For the text-containing cell, return its midpoint in [X, Y] coordinate format. 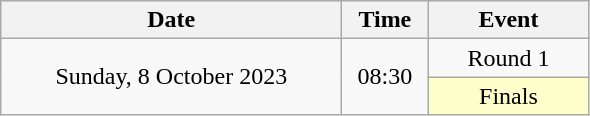
Round 1 [508, 58]
Date [172, 20]
Time [385, 20]
Finals [508, 96]
08:30 [385, 77]
Event [508, 20]
Sunday, 8 October 2023 [172, 77]
